Scan for the cell matching the given text and deliver its (x, y) coordinate at center. 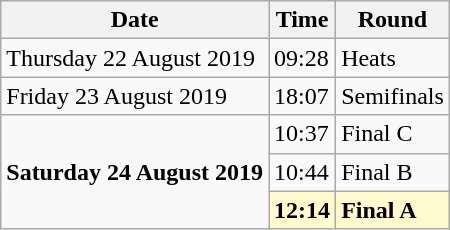
12:14 (302, 210)
10:44 (302, 172)
Friday 23 August 2019 (135, 96)
Final C (393, 134)
Final B (393, 172)
Final A (393, 210)
Date (135, 20)
Semifinals (393, 96)
Saturday 24 August 2019 (135, 172)
18:07 (302, 96)
09:28 (302, 58)
Time (302, 20)
Thursday 22 August 2019 (135, 58)
10:37 (302, 134)
Round (393, 20)
Heats (393, 58)
